Return the (x, y) coordinate for the center point of the cell that contains the specified text.  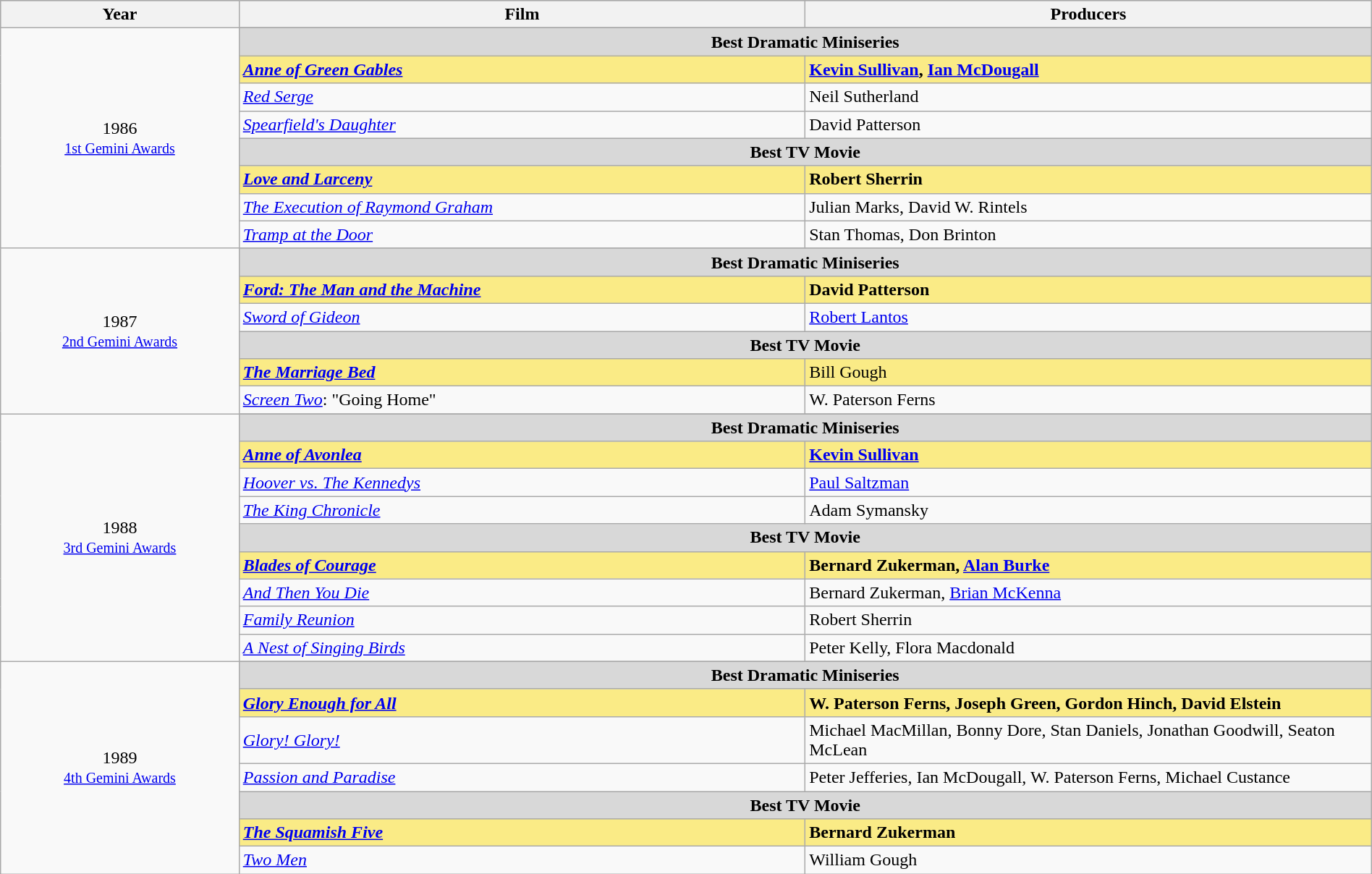
Bernard Zukerman (1088, 833)
Julian Marks, David W. Rintels (1088, 207)
Anne of Avonlea (522, 455)
Ford: The Man and the Machine (522, 289)
Two Men (522, 860)
Glory! Glory! (522, 739)
Spearfield's Daughter (522, 124)
Neil Sutherland (1088, 97)
Bill Gough (1088, 373)
Kevin Sullivan, Ian McDougall (1088, 69)
Michael MacMillan, Bonny Dore, Stan Daniels, Jonathan Goodwill, Seaton McLean (1088, 739)
W. Paterson Ferns (1088, 400)
Bernard Zukerman, Alan Burke (1088, 565)
Hoover vs. The Kennedys (522, 483)
The Marriage Bed (522, 373)
Year (120, 14)
Family Reunion (522, 620)
The King Chronicle (522, 510)
Passion and Paradise (522, 777)
Kevin Sullivan (1088, 455)
A Nest of Singing Birds (522, 648)
1988 3rd Gemini Awards (120, 538)
William Gough (1088, 860)
Love and Larceny (522, 179)
Robert Lantos (1088, 317)
Anne of Green Gables (522, 69)
The Execution of Raymond Graham (522, 207)
Paul Saltzman (1088, 483)
Adam Symansky (1088, 510)
Peter Jefferies, Ian McDougall, W. Paterson Ferns, Michael Custance (1088, 777)
Red Serge (522, 97)
The Squamish Five (522, 833)
Film (522, 14)
And Then You Die (522, 593)
Blades of Courage (522, 565)
Producers (1088, 14)
Tramp at the Door (522, 234)
W. Paterson Ferns, Joseph Green, Gordon Hinch, David Elstein (1088, 703)
Stan Thomas, Don Brinton (1088, 234)
Screen Two: "Going Home" (522, 400)
Peter Kelly, Flora Macdonald (1088, 648)
1987 2nd Gemini Awards (120, 331)
1989 4th Gemini Awards (120, 767)
Glory Enough for All (522, 703)
1986 1st Gemini Awards (120, 138)
Bernard Zukerman, Brian McKenna (1088, 593)
Sword of Gideon (522, 317)
